Search for the cell housing the specified text and yield its (x, y) center coordinate. 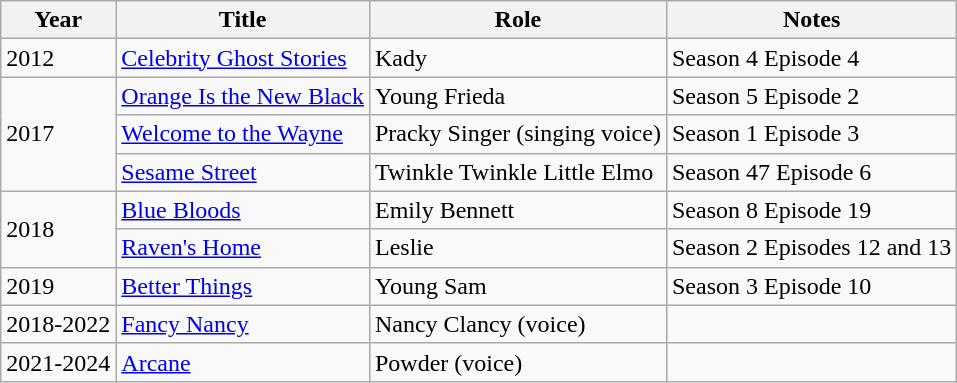
Season 47 Episode 6 (811, 172)
2012 (58, 58)
Season 1 Episode 3 (811, 134)
Season 5 Episode 2 (811, 96)
Title (243, 20)
2018-2022 (58, 324)
Fancy Nancy (243, 324)
Season 4 Episode 4 (811, 58)
2018 (58, 229)
Better Things (243, 286)
Sesame Street (243, 172)
Season 3 Episode 10 (811, 286)
Year (58, 20)
2019 (58, 286)
Season 2 Episodes 12 and 13 (811, 248)
Kady (518, 58)
Powder (voice) (518, 362)
2017 (58, 134)
Celebrity Ghost Stories (243, 58)
2021-2024 (58, 362)
Orange Is the New Black (243, 96)
Young Sam (518, 286)
Notes (811, 20)
Pracky Singer (singing voice) (518, 134)
Welcome to the Wayne (243, 134)
Nancy Clancy (voice) (518, 324)
Blue Bloods (243, 210)
Young Frieda (518, 96)
Season 8 Episode 19 (811, 210)
Arcane (243, 362)
Leslie (518, 248)
Raven's Home (243, 248)
Twinkle Twinkle Little Elmo (518, 172)
Role (518, 20)
Emily Bennett (518, 210)
